For the text-containing cell, return its midpoint in [x, y] coordinate format. 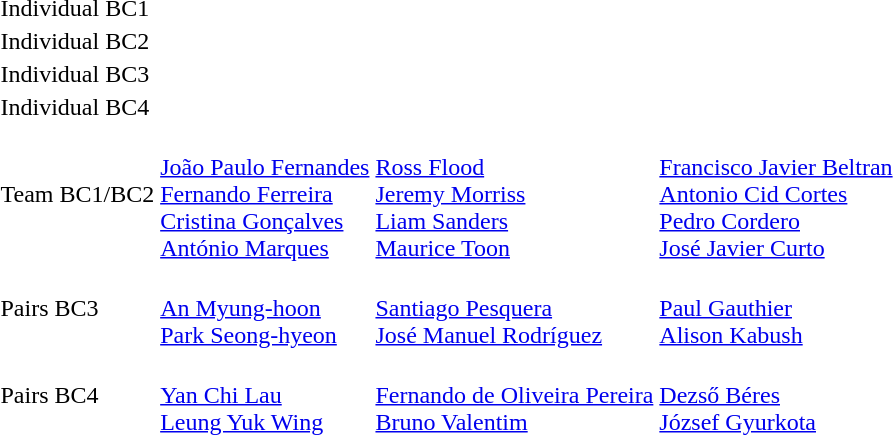
Santiago Pesquera José Manuel Rodríguez [514, 308]
Ross Flood Jeremy Morriss Liam Sanders Maurice Toon [514, 194]
João Paulo Fernandes Fernando Ferreira Cristina Gonçalves António Marques [265, 194]
An Myung-hoon Park Seong-hyeon [265, 308]
